Find where the given text appears and provide that cell's center as [x, y] coordinate. 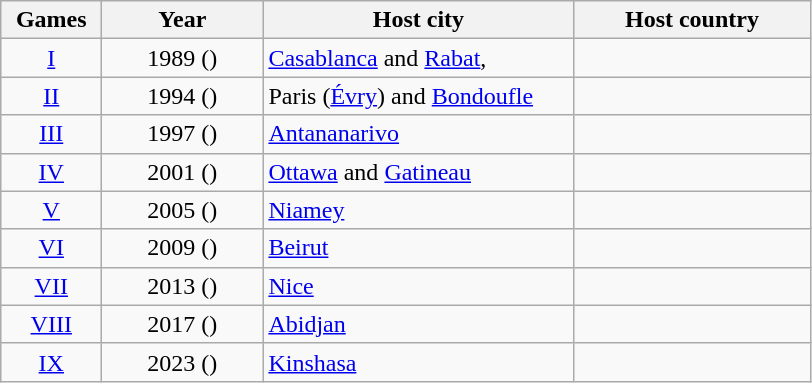
2013 () [182, 286]
1989 () [182, 58]
IX [52, 362]
1997 () [182, 134]
V [52, 210]
2001 () [182, 172]
Host country [692, 20]
Beirut [418, 248]
Ottawa and Gatineau [418, 172]
1994 () [182, 96]
Nice [418, 286]
2005 () [182, 210]
Year [182, 20]
II [52, 96]
I [52, 58]
IV [52, 172]
Paris (Évry) and Bondoufle [418, 96]
VI [52, 248]
Games [52, 20]
Host city [418, 20]
III [52, 134]
Niamey [418, 210]
VIII [52, 324]
Abidjan [418, 324]
VII [52, 286]
Antananarivo [418, 134]
2023 () [182, 362]
2009 () [182, 248]
2017 () [182, 324]
Casablanca and Rabat, [418, 58]
Kinshasa [418, 362]
